Detect which cell encompasses the target text, then output its (X, Y) center coordinate. 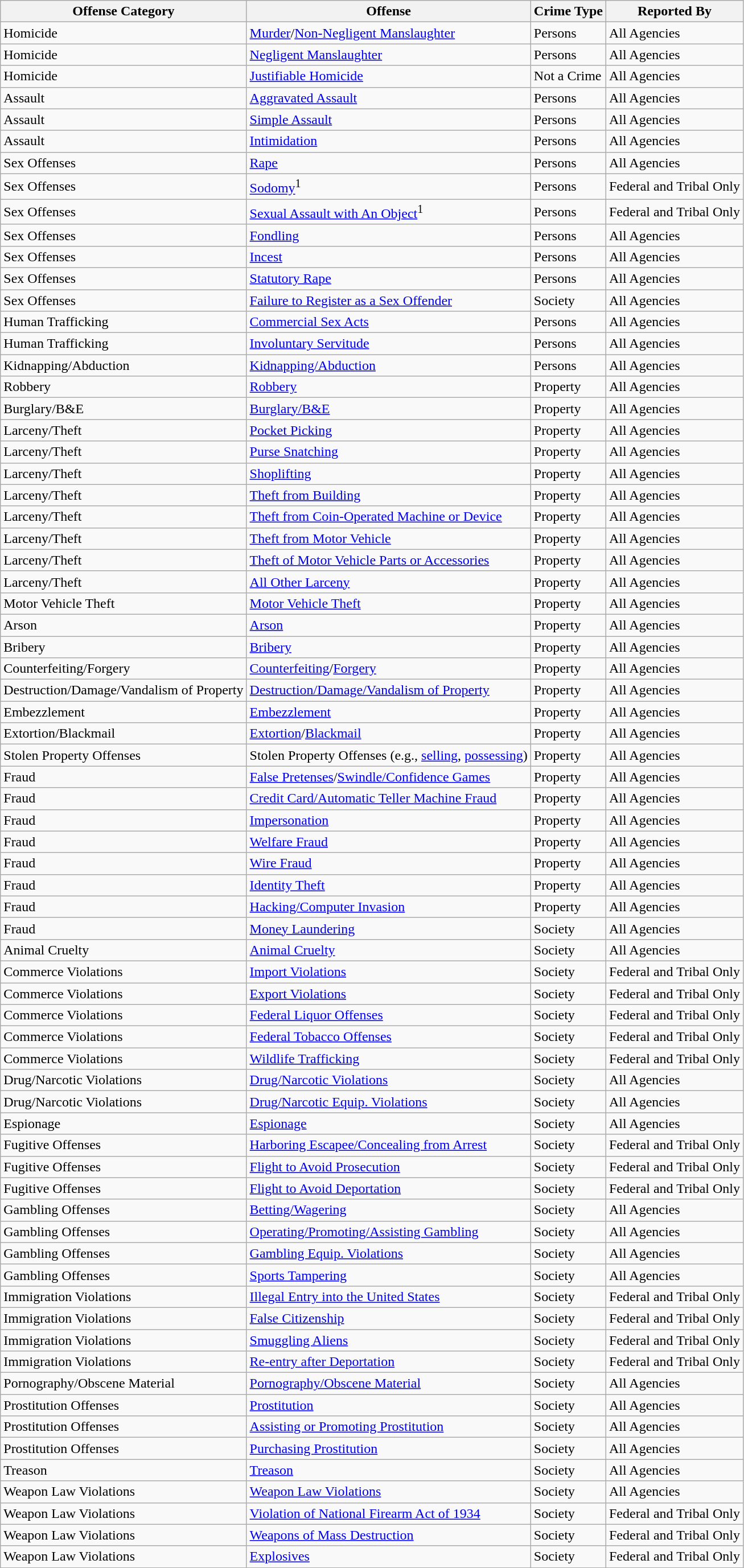
Import Violations (388, 972)
Prostitution (388, 1405)
Purchasing Prostitution (388, 1448)
Export Violations (388, 994)
Fondling (388, 235)
Stolen Property Offenses (e.g., selling, possessing) (388, 755)
Credit Card/Automatic Teller Machine Fraud (388, 799)
False Pretenses/Swindle/Confidence Games (388, 777)
Harboring Escapee/Concealing from Arrest (388, 1145)
Illegal Entry into the United States (388, 1297)
Reported By (674, 11)
Theft from Building (388, 495)
Identity Theft (388, 885)
Commercial Sex Acts (388, 322)
Aggravated Assault (388, 98)
Negligent Manslaughter (388, 55)
Theft from Motor Vehicle (388, 538)
Statutory Rape (388, 278)
Crime Type (568, 11)
Drug/Narcotic Equip. Violations (388, 1102)
Offense (388, 11)
Violation of National Firearm Act of 1934 (388, 1513)
Welfare Fraud (388, 842)
Flight to Avoid Prosecution (388, 1167)
Gambling Equip. Violations (388, 1253)
Flight to Avoid Deportation (388, 1188)
Justifiable Homicide (388, 76)
All Other Larceny (388, 582)
Smuggling Aliens (388, 1340)
Money Laundering (388, 928)
Sports Tampering (388, 1275)
Purse Snatching (388, 452)
Sexual Assault with An Object1 (388, 212)
Incest (388, 257)
Weapons of Mass Destruction (388, 1535)
Theft of Motor Vehicle Parts or Accessories (388, 560)
Sodomy1 (388, 187)
Involuntary Servitude (388, 344)
Shoplifting (388, 474)
False Citizenship (388, 1318)
Offense Category (124, 11)
Federal Liquor Offenses (388, 1015)
Stolen Property Offenses (124, 755)
Explosives (388, 1557)
Rape (388, 163)
Murder/Non-Negligent Manslaughter (388, 33)
Simple Assault (388, 120)
Intimidation (388, 141)
Operating/Promoting/Assisting Gambling (388, 1232)
Pocket Picking (388, 430)
Betting/Wagering (388, 1210)
Federal Tobacco Offenses (388, 1037)
Wire Fraud (388, 863)
Failure to Register as a Sex Offender (388, 301)
Theft from Coin-Operated Machine or Device (388, 517)
Re-entry after Deportation (388, 1362)
Wildlife Trafficking (388, 1059)
Assisting or Promoting Prostitution (388, 1427)
Not a Crime (568, 76)
Hacking/Computer Invasion (388, 907)
Impersonation (388, 820)
